Find where the given text appears and provide that cell's center as [X, Y] coordinate. 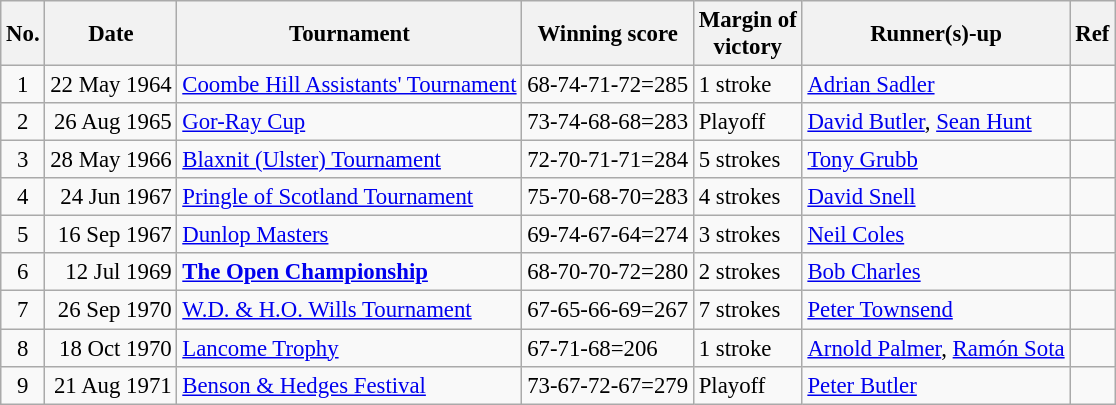
3 strokes [748, 235]
4 [23, 197]
2 strokes [748, 273]
26 Sep 1970 [111, 310]
Lancome Trophy [350, 348]
5 strokes [748, 160]
Runner(s)-up [936, 34]
6 [23, 273]
Date [111, 34]
69-74-67-64=274 [608, 235]
73-74-68-68=283 [608, 122]
3 [23, 160]
Margin ofvictory [748, 34]
8 [23, 348]
22 May 1964 [111, 85]
2 [23, 122]
David Snell [936, 197]
21 Aug 1971 [111, 385]
18 Oct 1970 [111, 348]
No. [23, 34]
The Open Championship [350, 273]
73-67-72-67=279 [608, 385]
Tournament [350, 34]
Ref [1092, 34]
Bob Charles [936, 273]
7 [23, 310]
Blaxnit (Ulster) Tournament [350, 160]
12 Jul 1969 [111, 273]
5 [23, 235]
Peter Townsend [936, 310]
67-65-66-69=267 [608, 310]
67-71-68=206 [608, 348]
Peter Butler [936, 385]
Tony Grubb [936, 160]
David Butler, Sean Hunt [936, 122]
Gor-Ray Cup [350, 122]
Dunlop Masters [350, 235]
Coombe Hill Assistants' Tournament [350, 85]
68-74-71-72=285 [608, 85]
7 strokes [748, 310]
28 May 1966 [111, 160]
68-70-70-72=280 [608, 273]
Benson & Hedges Festival [350, 385]
1 [23, 85]
26 Aug 1965 [111, 122]
W.D. & H.O. Wills Tournament [350, 310]
75-70-68-70=283 [608, 197]
72-70-71-71=284 [608, 160]
4 strokes [748, 197]
Adrian Sadler [936, 85]
24 Jun 1967 [111, 197]
Neil Coles [936, 235]
Winning score [608, 34]
16 Sep 1967 [111, 235]
9 [23, 385]
Pringle of Scotland Tournament [350, 197]
Arnold Palmer, Ramón Sota [936, 348]
